Identify which cell holds the provided text, then report its (X, Y) central coordinate. 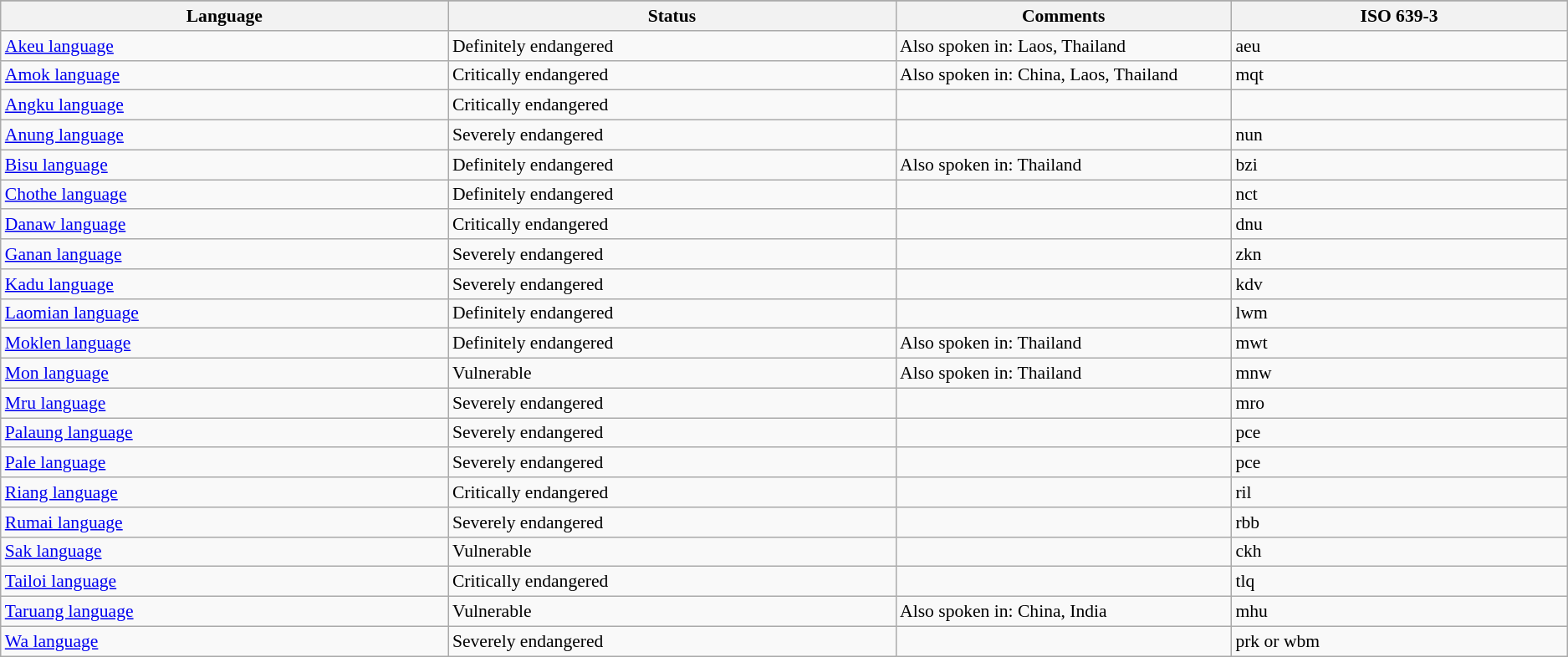
Anung language (224, 135)
Angku language (224, 105)
Comments (1064, 16)
Language (224, 16)
ckh (1398, 552)
Bisu language (224, 165)
rbb (1398, 522)
zkn (1398, 254)
Riang language (224, 492)
Also spoken in: China, India (1064, 612)
mhu (1398, 612)
Wa language (224, 641)
Also spoken in: China, Laos, Thailand (1064, 75)
Pale language (224, 463)
Tailoi language (224, 582)
Danaw language (224, 225)
Also spoken in: Laos, Thailand (1064, 46)
nct (1398, 195)
ISO 639-3 (1398, 16)
tlq (1398, 582)
kdv (1398, 284)
mnw (1398, 374)
mro (1398, 403)
bzi (1398, 165)
Moklen language (224, 344)
Chothe language (224, 195)
aeu (1398, 46)
Kadu language (224, 284)
ril (1398, 492)
Rumai language (224, 522)
Palaung language (224, 433)
Status (672, 16)
Ganan language (224, 254)
dnu (1398, 225)
mwt (1398, 344)
mqt (1398, 75)
Mru language (224, 403)
Mon language (224, 374)
prk or wbm (1398, 641)
Amok language (224, 75)
Taruang language (224, 612)
nun (1398, 135)
Akeu language (224, 46)
lwm (1398, 313)
Laomian language (224, 313)
Sak language (224, 552)
